Scan for the cell matching the given text and deliver its (x, y) coordinate at center. 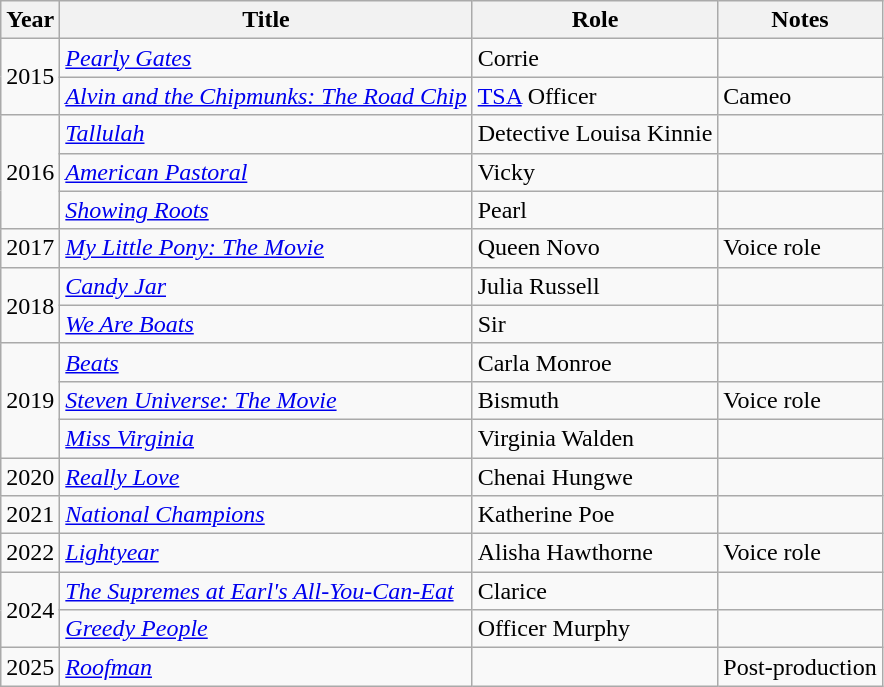
Katherine Poe (595, 515)
Detective Louisa Kinnie (595, 134)
Greedy People (266, 629)
Miss Virginia (266, 438)
2025 (30, 667)
Vicky (595, 172)
2021 (30, 515)
Showing Roots (266, 210)
Cameo (800, 96)
Notes (800, 20)
2022 (30, 553)
Tallulah (266, 134)
2018 (30, 305)
National Champions (266, 515)
Bismuth (595, 400)
Title (266, 20)
Virginia Walden (595, 438)
My Little Pony: The Movie (266, 248)
Lightyear (266, 553)
Queen Novo (595, 248)
American Pastoral (266, 172)
Clarice (595, 591)
Roofman (266, 667)
Alvin and the Chipmunks: The Road Chip (266, 96)
2017 (30, 248)
Beats (266, 362)
Alisha Hawthorne (595, 553)
Really Love (266, 477)
Steven Universe: The Movie (266, 400)
Carla Monroe (595, 362)
Year (30, 20)
Officer Murphy (595, 629)
2015 (30, 77)
Candy Jar (266, 286)
Sir (595, 324)
2019 (30, 400)
We Are Boats (266, 324)
Corrie (595, 58)
Post-production (800, 667)
Pearl (595, 210)
2020 (30, 477)
2024 (30, 610)
Chenai Hungwe (595, 477)
2016 (30, 172)
Julia Russell (595, 286)
TSA Officer (595, 96)
The Supremes at Earl's All-You-Can-Eat (266, 591)
Pearly Gates (266, 58)
Role (595, 20)
